For the text-containing cell, return its midpoint in (X, Y) coordinate format. 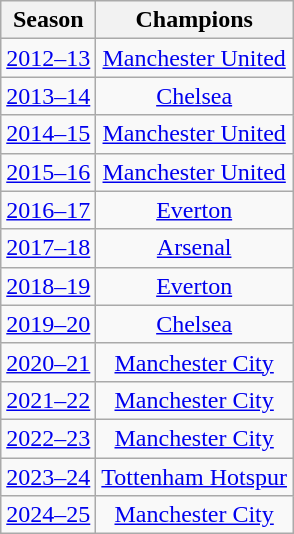
2021–22 (48, 400)
2024–25 (48, 515)
2019–20 (48, 324)
Tottenham Hotspur (194, 477)
2017–18 (48, 248)
2023–24 (48, 477)
2018–19 (48, 286)
Arsenal (194, 248)
2013–14 (48, 96)
2012–13 (48, 58)
2015–16 (48, 172)
Season (48, 20)
Champions (194, 20)
2014–15 (48, 134)
2022–23 (48, 438)
2020–21 (48, 362)
2016–17 (48, 210)
